Identify which cell holds the provided text, then report its [X, Y] central coordinate. 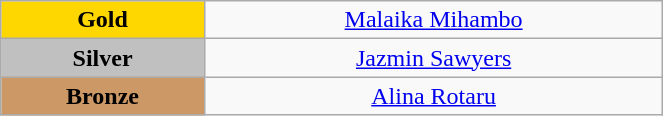
Bronze [103, 96]
Malaika Mihambo [433, 20]
Gold [103, 20]
Jazmin Sawyers [433, 58]
Silver [103, 58]
Alina Rotaru [433, 96]
